Identify which cell holds the provided text, then report its (x, y) central coordinate. 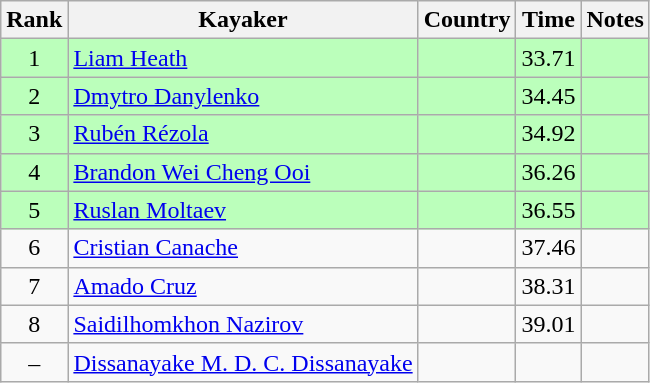
4 (34, 172)
Dissanayake M. D. C. Dissanayake (243, 362)
Saidilhomkhon Nazirov (243, 324)
Brandon Wei Cheng Ooi (243, 172)
38.31 (548, 286)
8 (34, 324)
Rank (34, 20)
Rubén Rézola (243, 134)
2 (34, 96)
– (34, 362)
Liam Heath (243, 58)
34.45 (548, 96)
33.71 (548, 58)
39.01 (548, 324)
Country (467, 20)
Ruslan Moltaev (243, 210)
36.55 (548, 210)
Amado Cruz (243, 286)
Cristian Canache (243, 248)
7 (34, 286)
Notes (615, 20)
36.26 (548, 172)
37.46 (548, 248)
6 (34, 248)
Kayaker (243, 20)
34.92 (548, 134)
5 (34, 210)
Dmytro Danylenko (243, 96)
3 (34, 134)
Time (548, 20)
1 (34, 58)
